Capture the cell that displays the provided text and extract its (x, y) central coordinate. 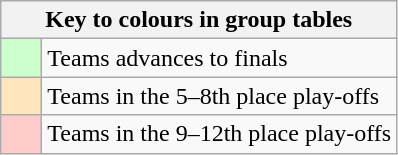
Teams in the 5–8th place play-offs (220, 96)
Teams advances to finals (220, 58)
Teams in the 9–12th place play-offs (220, 134)
Key to colours in group tables (199, 20)
